Scan for the cell matching the given text and deliver its (x, y) coordinate at center. 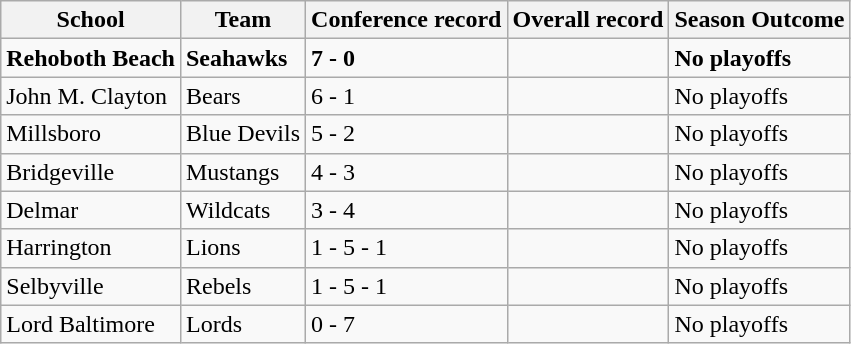
Lord Baltimore (91, 324)
Bridgeville (91, 172)
Bears (242, 96)
Mustangs (242, 172)
Lords (242, 324)
Selbyville (91, 286)
3 - 4 (406, 210)
4 - 3 (406, 172)
0 - 7 (406, 324)
Conference record (406, 20)
Seahawks (242, 58)
Season Outcome (760, 20)
Team (242, 20)
Overall record (588, 20)
Rebels (242, 286)
School (91, 20)
Lions (242, 248)
John M. Clayton (91, 96)
Wildcats (242, 210)
6 - 1 (406, 96)
Harrington (91, 248)
Delmar (91, 210)
5 - 2 (406, 134)
Blue Devils (242, 134)
7 - 0 (406, 58)
Rehoboth Beach (91, 58)
Millsboro (91, 134)
